Provide the [X, Y] coordinate of the cell's center where the given text is located.  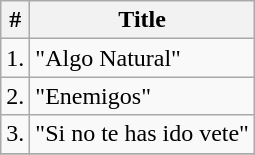
1. [16, 58]
"Enemigos" [142, 96]
# [16, 20]
Title [142, 20]
"Algo Natural" [142, 58]
"Si no te has ido vete" [142, 134]
3. [16, 134]
2. [16, 96]
